Locate the cell with the specified text and output its [X, Y] center coordinate. 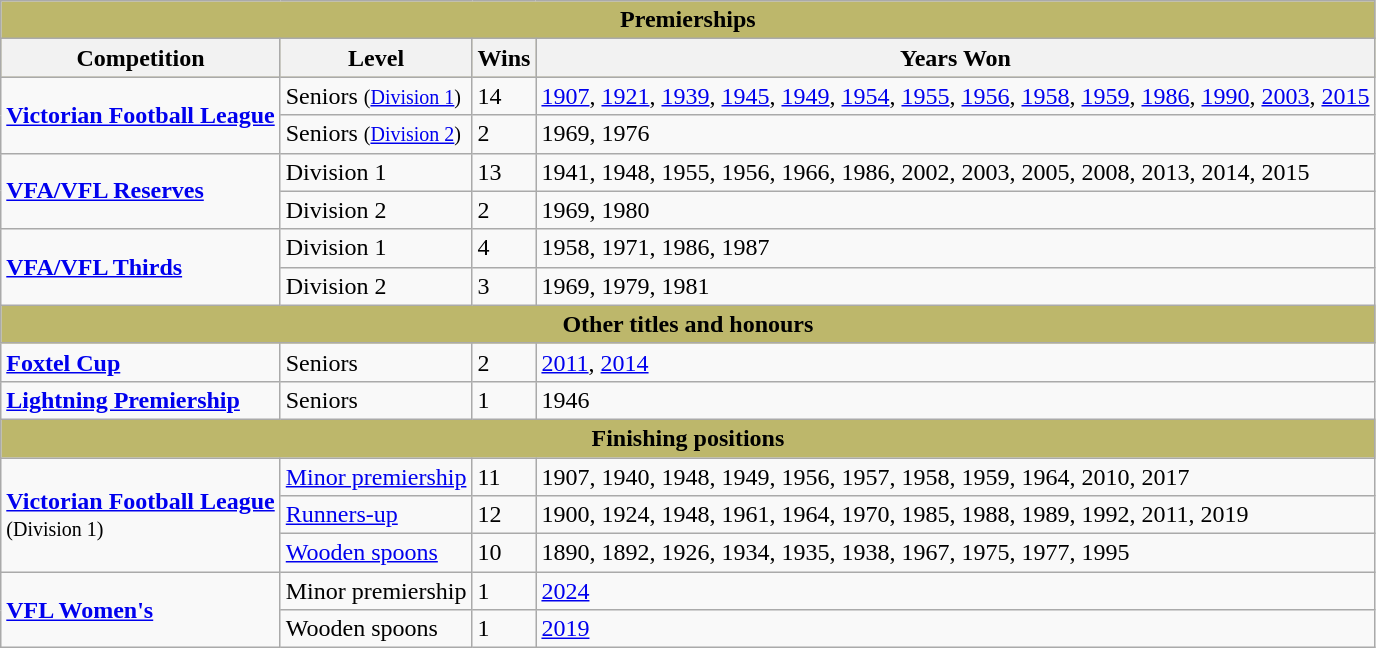
13 [504, 172]
VFA/VFL Reserves [140, 191]
10 [504, 553]
1969, 1979, 1981 [956, 286]
1941, 1948, 1955, 1956, 1966, 1986, 2002, 2003, 2005, 2008, 2013, 2014, 2015 [956, 172]
Seniors (Division 1) [376, 96]
4 [504, 248]
Lightning Premiership [140, 400]
1969, 1976 [956, 134]
12 [504, 515]
Seniors (Division 2) [376, 134]
Premierships [688, 20]
Competition [140, 58]
Wins [504, 58]
1907, 1940, 1948, 1949, 1956, 1957, 1958, 1959, 1964, 2010, 2017 [956, 477]
1969, 1980 [956, 210]
1890, 1892, 1926, 1934, 1935, 1938, 1967, 1975, 1977, 1995 [956, 553]
11 [504, 477]
Level [376, 58]
VFL Women's [140, 610]
VFA/VFL Thirds [140, 267]
Other titles and honours [688, 324]
Foxtel Cup [140, 362]
1946 [956, 400]
2019 [956, 629]
Finishing positions [688, 438]
1907, 1921, 1939, 1945, 1949, 1954, 1955, 1956, 1958, 1959, 1986, 1990, 2003, 2015 [956, 96]
3 [504, 286]
14 [504, 96]
Victorian Football League [140, 115]
2011, 2014 [956, 362]
Runners-up [376, 515]
1958, 1971, 1986, 1987 [956, 248]
Victorian Football League(Division 1) [140, 515]
1900, 1924, 1948, 1961, 1964, 1970, 1985, 1988, 1989, 1992, 2011, 2019 [956, 515]
Years Won [956, 58]
2024 [956, 591]
